Return the (X, Y) coordinate for the center point of the cell that contains the specified text.  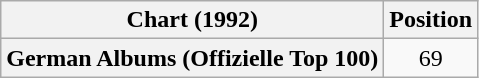
Chart (1992) (192, 20)
69 (431, 58)
German Albums (Offizielle Top 100) (192, 58)
Position (431, 20)
